Detect which cell encompasses the target text, then output its [X, Y] center coordinate. 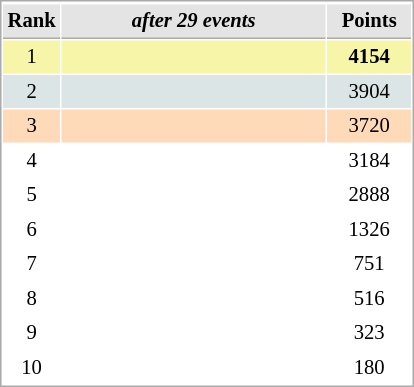
3720 [369, 126]
5 [32, 194]
2 [32, 92]
751 [369, 264]
1 [32, 56]
8 [32, 298]
9 [32, 332]
2888 [369, 194]
323 [369, 332]
Rank [32, 21]
4 [32, 160]
3904 [369, 92]
Points [369, 21]
4154 [369, 56]
1326 [369, 230]
516 [369, 298]
180 [369, 368]
6 [32, 230]
after 29 events [194, 21]
3 [32, 126]
3184 [369, 160]
10 [32, 368]
7 [32, 264]
